Provide the [x, y] coordinate of the cell's center where the given text is located.  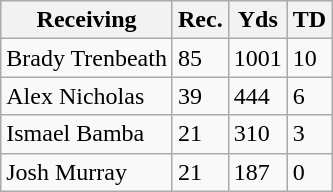
Brady Trenbeath [87, 58]
85 [200, 58]
Josh Murray [87, 172]
3 [309, 134]
10 [309, 58]
Rec. [200, 20]
Yds [258, 20]
Receiving [87, 20]
Ismael Bamba [87, 134]
TD [309, 20]
187 [258, 172]
39 [200, 96]
Alex Nicholas [87, 96]
444 [258, 96]
6 [309, 96]
1001 [258, 58]
0 [309, 172]
310 [258, 134]
